Find where the given text appears and provide that cell's center as [X, Y] coordinate. 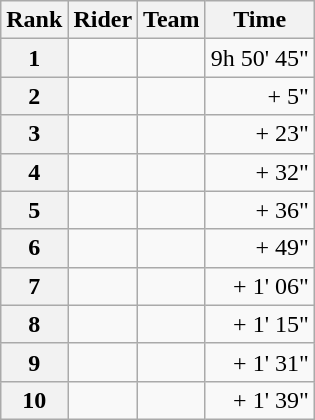
+ 1' 06" [260, 286]
+ 1' 15" [260, 324]
9h 50' 45" [260, 58]
Rank [34, 20]
8 [34, 324]
+ 1' 39" [260, 400]
6 [34, 248]
5 [34, 210]
7 [34, 286]
+ 36" [260, 210]
+ 5" [260, 96]
Rider [103, 20]
Team [172, 20]
+ 1' 31" [260, 362]
1 [34, 58]
3 [34, 134]
+ 32" [260, 172]
9 [34, 362]
+ 49" [260, 248]
2 [34, 96]
+ 23" [260, 134]
4 [34, 172]
Time [260, 20]
10 [34, 400]
